Scan for the cell matching the given text and deliver its [X, Y] coordinate at center. 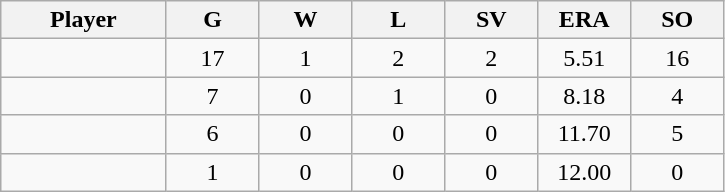
5 [678, 134]
SV [492, 20]
SO [678, 20]
G [212, 20]
16 [678, 58]
12.00 [584, 172]
17 [212, 58]
5.51 [584, 58]
W [306, 20]
L [398, 20]
7 [212, 96]
Player [84, 20]
8.18 [584, 96]
11.70 [584, 134]
6 [212, 134]
ERA [584, 20]
4 [678, 96]
